Provide the [x, y] coordinate of the cell's center where the given text is located.  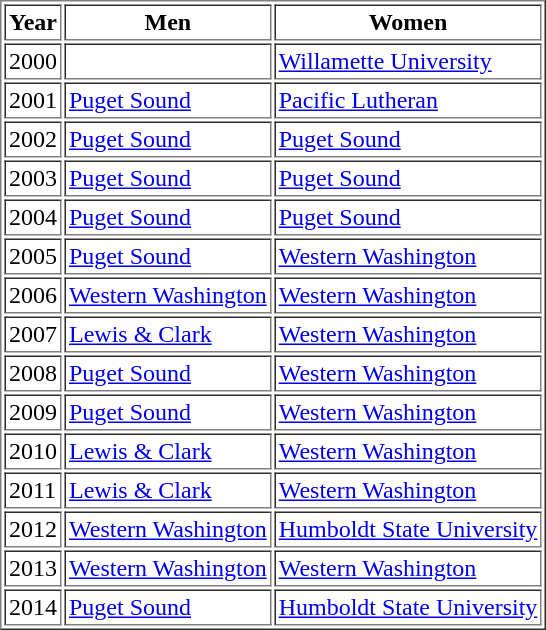
2000 [32, 62]
Men [168, 22]
2012 [32, 530]
2009 [32, 412]
2006 [32, 296]
2002 [32, 140]
2010 [32, 452]
2007 [32, 334]
2013 [32, 568]
2008 [32, 374]
2005 [32, 256]
Willamette University [408, 62]
2014 [32, 608]
Women [408, 22]
2004 [32, 218]
2001 [32, 100]
Year [32, 22]
2003 [32, 178]
Pacific Lutheran [408, 100]
2011 [32, 490]
